Extract the (x, y) coordinate from the center of the cell holding the provided text.  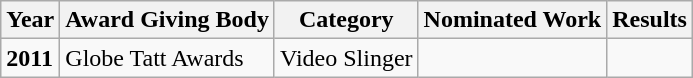
Video Slinger (346, 58)
Globe Tatt Awards (168, 58)
2011 (30, 58)
Results (650, 20)
Award Giving Body (168, 20)
Year (30, 20)
Category (346, 20)
Nominated Work (512, 20)
